Detect which cell encompasses the target text, then output its [X, Y] center coordinate. 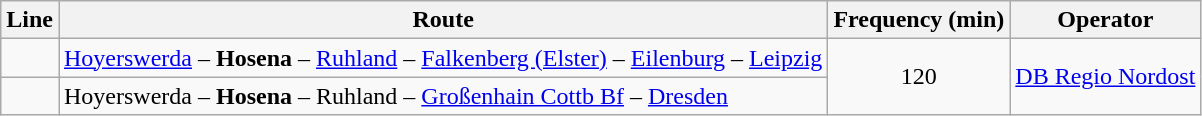
Hoyerswerda – Hosena – Ruhland – Falkenberg (Elster) – Eilenburg – Leipzig [442, 58]
Frequency (min) [919, 20]
Hoyerswerda – Hosena – Ruhland – Großenhain Cottb Bf – Dresden [442, 96]
Route [442, 20]
Operator [1106, 20]
Line [30, 20]
120 [919, 77]
DB Regio Nordost [1106, 77]
